Pinpoint the cell where the given text exists, returning its (X, Y) midpoint coordinate. 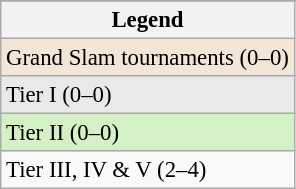
Grand Slam tournaments (0–0) (148, 58)
Legend (148, 20)
Tier I (0–0) (148, 95)
Tier III, IV & V (2–4) (148, 170)
Tier II (0–0) (148, 133)
